From the cell containing the given text, extract its center point as [x, y] coordinate. 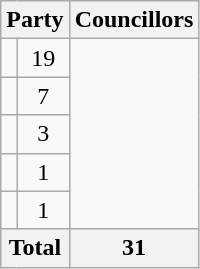
Total [35, 248]
31 [134, 248]
7 [43, 96]
19 [43, 58]
3 [43, 134]
Councillors [134, 20]
Party [35, 20]
